Scan for the cell matching the given text and deliver its (X, Y) coordinate at center. 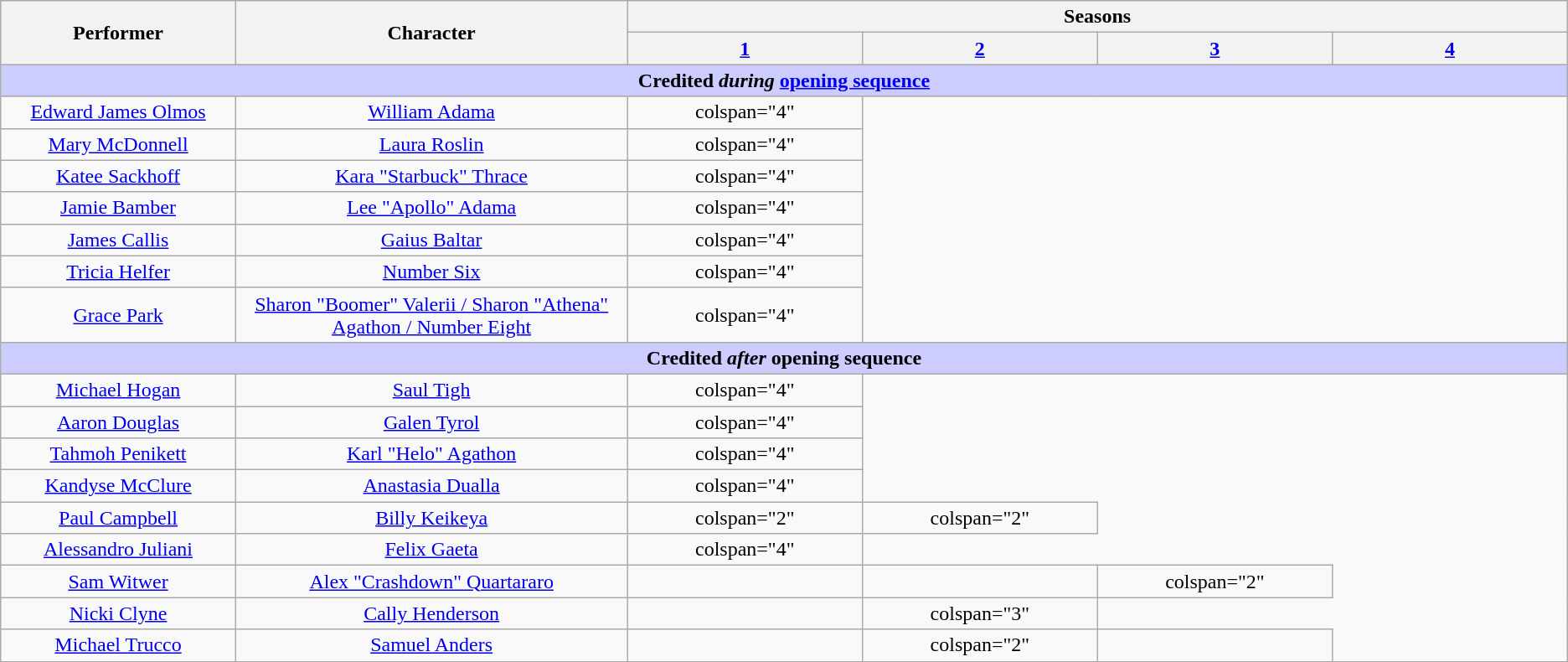
Felix Gaeta (431, 550)
Paul Campbell (119, 518)
4 (1451, 49)
Aaron Douglas (119, 422)
Alex "Crashdown" Quartararo (431, 582)
Katee Sackhoff (119, 176)
Seasons (1097, 17)
Nicki Clyne (119, 613)
1 (745, 49)
Anastasia Dualla (431, 486)
2 (980, 49)
Performer (119, 33)
William Adama (431, 112)
Tahmoh Penikett (119, 454)
Billy Keikeya (431, 518)
Credited during opening sequence (784, 80)
Karl "Helo" Agathon (431, 454)
James Callis (119, 240)
Saul Tigh (431, 390)
Galen Tyrol (431, 422)
Laura Roslin (431, 144)
Number Six (431, 272)
Edward James Olmos (119, 112)
Samuel Anders (431, 645)
Alessandro Juliani (119, 550)
Jamie Bamber (119, 208)
Character (431, 33)
Lee "Apollo" Adama (431, 208)
Credited after opening sequence (784, 358)
Kara "Starbuck" Thrace (431, 176)
Tricia Helfer (119, 272)
Cally Henderson (431, 613)
Michael Trucco (119, 645)
Sam Witwer (119, 582)
colspan="3" (980, 613)
Kandyse McClure (119, 486)
3 (1215, 49)
Mary McDonnell (119, 144)
Michael Hogan (119, 390)
Gaius Baltar (431, 240)
Grace Park (119, 315)
Sharon "Boomer" Valerii / Sharon "Athena" Agathon / Number Eight (431, 315)
